For the text-containing cell, return its midpoint in [X, Y] coordinate format. 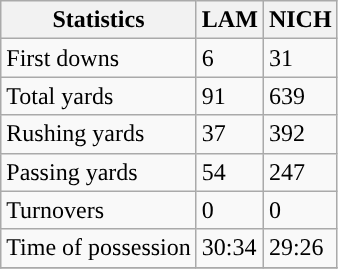
Time of possession [99, 248]
Passing yards [99, 172]
30:34 [230, 248]
First downs [99, 58]
29:26 [300, 248]
91 [230, 96]
54 [230, 172]
31 [300, 58]
LAM [230, 20]
Total yards [99, 96]
639 [300, 96]
37 [230, 134]
247 [300, 172]
NICH [300, 20]
Rushing yards [99, 134]
Turnovers [99, 210]
6 [230, 58]
392 [300, 134]
Statistics [99, 20]
